Return [X, Y] of the center of cell containing provided text 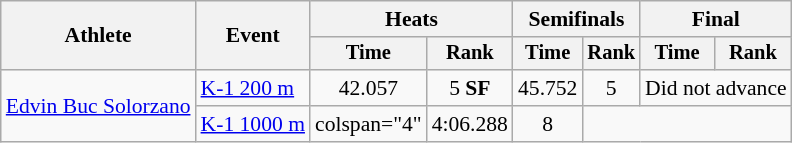
4:06.288 [470, 124]
5 SF [470, 88]
45.752 [548, 88]
Athlete [98, 36]
42.057 [368, 88]
Heats [412, 19]
8 [548, 124]
K-1 1000 m [253, 124]
Did not advance [716, 88]
Event [253, 36]
Final [716, 19]
K-1 200 m [253, 88]
colspan="4" [368, 124]
Edvin Buc Solorzano [98, 106]
5 [611, 88]
Semifinals [576, 19]
